Detect which cell encompasses the target text, then output its [x, y] center coordinate. 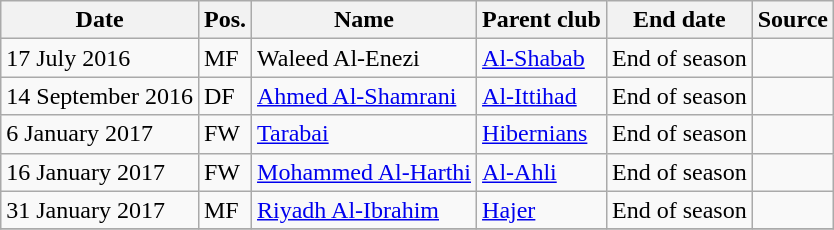
17 July 2016 [100, 58]
Name [364, 20]
Ahmed Al-Shamrani [364, 96]
Parent club [542, 20]
Al-Shabab [542, 58]
End date [679, 20]
Al-Ittihad [542, 96]
Date [100, 20]
Riyadh Al-Ibrahim [364, 210]
14 September 2016 [100, 96]
Waleed Al-Enezi [364, 58]
16 January 2017 [100, 172]
DF [224, 96]
Hibernians [542, 134]
Pos. [224, 20]
Mohammed Al-Harthi [364, 172]
Source [792, 20]
Al-Ahli [542, 172]
Hajer [542, 210]
Tarabai [364, 134]
31 January 2017 [100, 210]
6 January 2017 [100, 134]
